Detect which cell encompasses the target text, then output its (x, y) center coordinate. 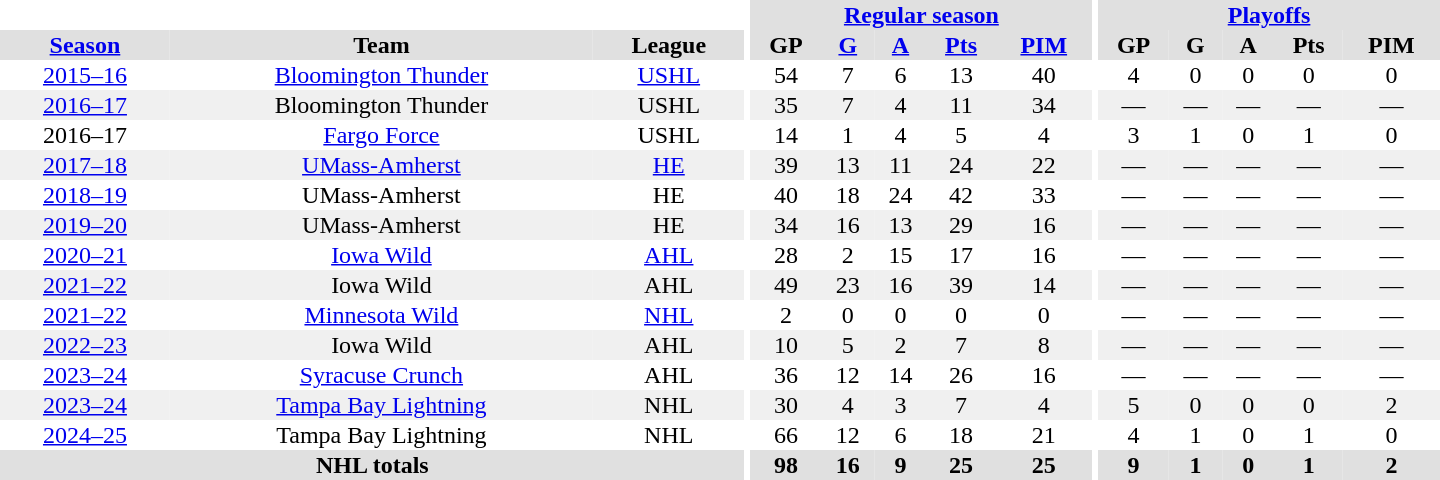
36 (786, 375)
30 (786, 405)
54 (786, 75)
2020–21 (85, 255)
Fargo Force (382, 135)
2015–16 (85, 75)
26 (961, 375)
2018–19 (85, 195)
2017–18 (85, 165)
98 (786, 465)
22 (1044, 165)
66 (786, 435)
2019–20 (85, 225)
Season (85, 45)
2024–25 (85, 435)
35 (786, 105)
17 (961, 255)
28 (786, 255)
29 (961, 225)
10 (786, 345)
33 (1044, 195)
League (669, 45)
Minnesota Wild (382, 315)
21 (1044, 435)
2022–23 (85, 345)
42 (961, 195)
23 (848, 285)
Playoffs (1269, 15)
Syracuse Crunch (382, 375)
15 (900, 255)
49 (786, 285)
Team (382, 45)
NHL totals (372, 465)
8 (1044, 345)
Regular season (921, 15)
